Return the (x, y) coordinate for the center point of the cell that contains the specified text.  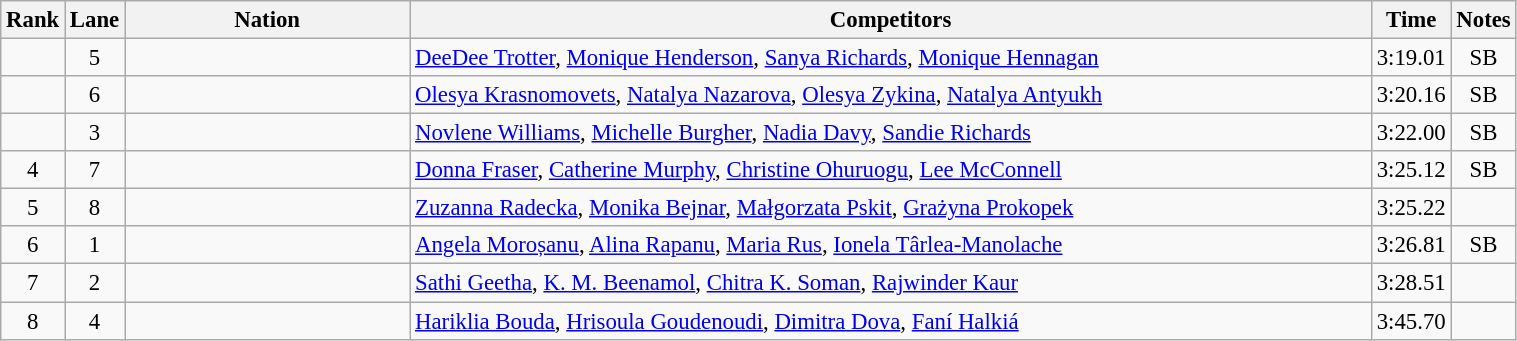
3:28.51 (1411, 283)
Lane (95, 20)
3:25.22 (1411, 208)
Sathi Geetha, K. M. Beenamol, Chitra K. Soman, Rajwinder Kaur (891, 283)
Time (1411, 20)
1 (95, 245)
3:26.81 (1411, 245)
Notes (1484, 20)
Novlene Williams, Michelle Burgher, Nadia Davy, Sandie Richards (891, 133)
Zuzanna Radecka, Monika Bejnar, Małgorzata Pskit, Grażyna Prokopek (891, 208)
2 (95, 283)
Olesya Krasnomovets, Natalya Nazarova, Olesya Zykina, Natalya Antyukh (891, 95)
Rank (33, 20)
3:20.16 (1411, 95)
Angela Moroșanu, Alina Rapanu, Maria Rus, Ionela Târlea-Manolache (891, 245)
3 (95, 133)
Donna Fraser, Catherine Murphy, Christine Ohuruogu, Lee McConnell (891, 170)
Hariklia Bouda, Hrisoula Goudenoudi, Dimitra Dova, Faní Halkiá (891, 321)
3:19.01 (1411, 58)
Competitors (891, 20)
3:45.70 (1411, 321)
3:22.00 (1411, 133)
Nation (268, 20)
DeeDee Trotter, Monique Henderson, Sanya Richards, Monique Hennagan (891, 58)
3:25.12 (1411, 170)
